Pinpoint the cell where the given text exists, returning its (x, y) midpoint coordinate. 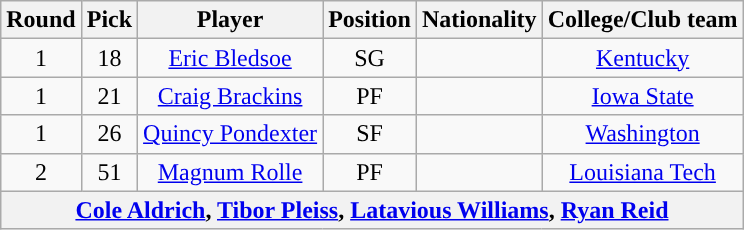
51 (109, 172)
Magnum Rolle (230, 172)
College/Club team (642, 20)
Nationality (479, 20)
Louisiana Tech (642, 172)
21 (109, 96)
Washington (642, 134)
SF (370, 134)
Position (370, 20)
SG (370, 58)
Craig Brackins (230, 96)
Iowa State (642, 96)
Player (230, 20)
Pick (109, 20)
2 (41, 172)
Cole Aldrich, Tibor Pleiss, Latavious Williams, Ryan Reid (372, 210)
Eric Bledsoe (230, 58)
Quincy Pondexter (230, 134)
Kentucky (642, 58)
18 (109, 58)
Round (41, 20)
26 (109, 134)
